Find where the given text appears and provide that cell's center as (X, Y) coordinate. 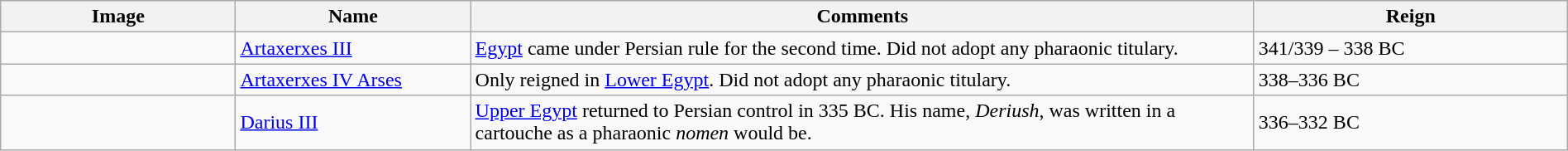
336–332 BC (1411, 123)
338–336 BC (1411, 80)
Only reigned in Lower Egypt. Did not adopt any pharaonic titulary. (862, 80)
Artaxerxes IV Arses (353, 80)
Name (353, 17)
Egypt came under Persian rule for the second time. Did not adopt any pharaonic titulary. (862, 48)
Image (118, 17)
Darius III (353, 123)
Reign (1411, 17)
341/339 – 338 BC (1411, 48)
Artaxerxes III (353, 48)
Upper Egypt returned to Persian control in 335 BC. His name, Deriush, was written in a cartouche as a pharaonic nomen would be. (862, 123)
Comments (862, 17)
